Locate the cell with the specified text and output its [X, Y] center coordinate. 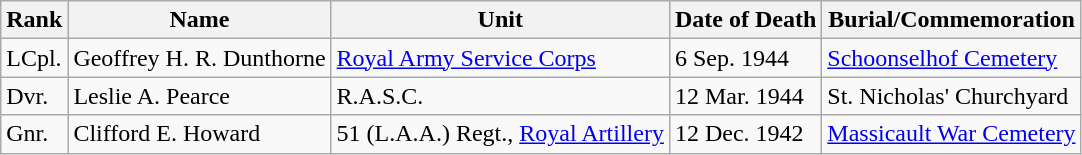
Name [200, 20]
LCpl. [34, 58]
Schoonselhof Cemetery [952, 58]
Dvr. [34, 96]
Leslie A. Pearce [200, 96]
Royal Army Service Corps [500, 58]
St. Nicholas' Churchyard [952, 96]
Clifford E. Howard [200, 134]
Date of Death [745, 20]
Massicault War Cemetery [952, 134]
R.A.S.C. [500, 96]
12 Mar. 1944 [745, 96]
51 (L.A.A.) Regt., Royal Artillery [500, 134]
Gnr. [34, 134]
Burial/Commemoration [952, 20]
Unit [500, 20]
6 Sep. 1944 [745, 58]
12 Dec. 1942 [745, 134]
Geoffrey H. R. Dunthorne [200, 58]
Rank [34, 20]
